For the text-containing cell, return its midpoint in [x, y] coordinate format. 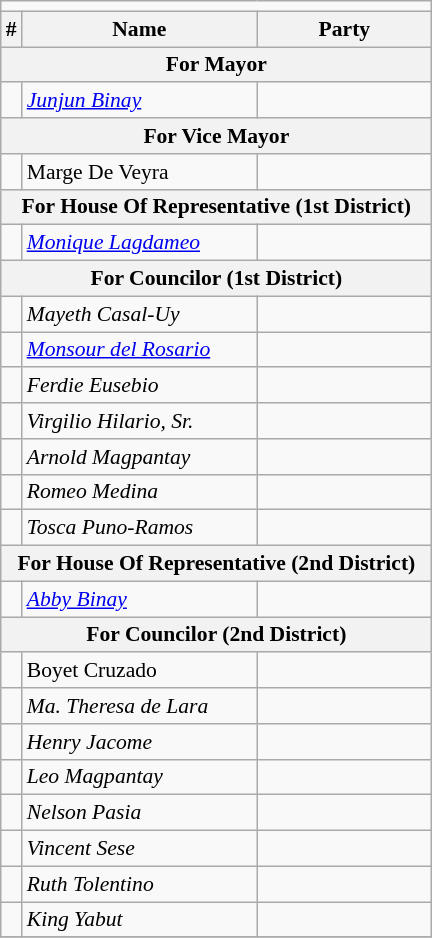
Henry Jacome [140, 742]
Name [140, 29]
Party [344, 29]
Tosca Puno-Ramos [140, 528]
For House Of Representative (2nd District) [216, 564]
For Mayor [216, 65]
Vincent Sese [140, 849]
For Councilor (2nd District) [216, 635]
Boyet Cruzado [140, 671]
Nelson Pasia [140, 813]
Leo Magpantay [140, 777]
Romeo Medina [140, 492]
King Yabut [140, 920]
Monsour del Rosario [140, 350]
Monique Lagdameo [140, 243]
Abby Binay [140, 599]
Ferdie Eusebio [140, 386]
Junjun Binay [140, 101]
For Councilor (1st District) [216, 279]
Arnold Magpantay [140, 457]
# [12, 29]
For House Of Representative (1st District) [216, 207]
For Vice Mayor [216, 136]
Virgilio Hilario, Sr. [140, 421]
Marge De Veyra [140, 172]
Mayeth Casal-Uy [140, 314]
Ruth Tolentino [140, 884]
Ma. Theresa de Lara [140, 706]
